Find where the given text appears and provide that cell's center as [x, y] coordinate. 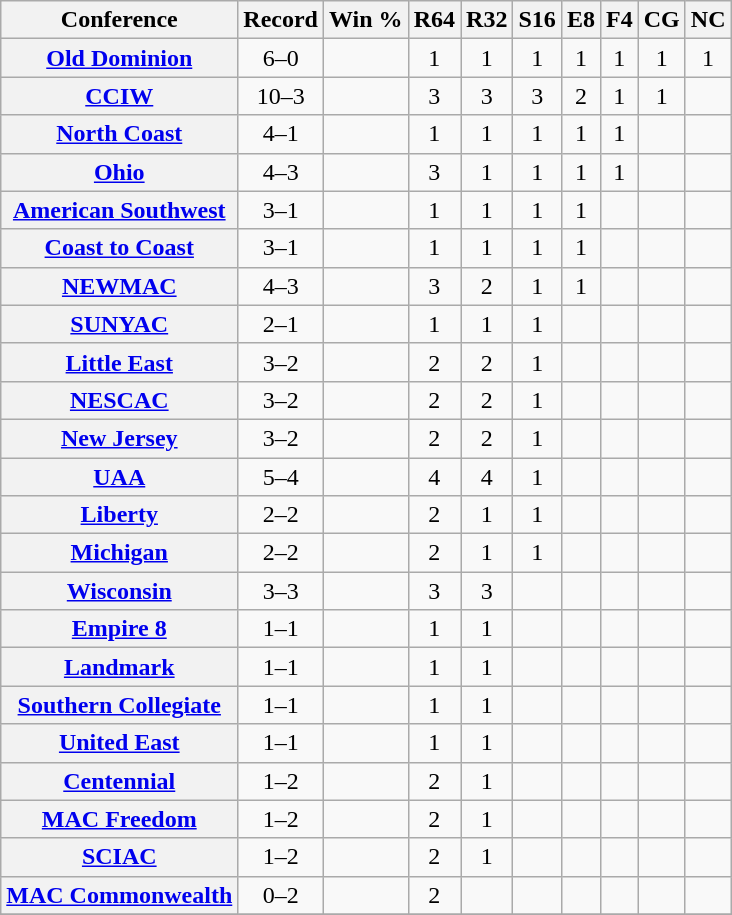
3–3 [281, 591]
Empire 8 [120, 629]
10–3 [281, 96]
Liberty [120, 515]
NESCAC [120, 400]
Centennial [120, 781]
2–1 [281, 324]
R64 [434, 20]
Little East [120, 362]
MAC Freedom [120, 819]
SUNYAC [120, 324]
Ohio [120, 172]
NC [708, 20]
F4 [619, 20]
Wisconsin [120, 591]
SCIAC [120, 857]
5–4 [281, 477]
MAC Commonwealth [120, 895]
UAA [120, 477]
Landmark [120, 667]
Michigan [120, 553]
United East [120, 743]
Record [281, 20]
North Coast [120, 134]
R32 [487, 20]
6–0 [281, 58]
Conference [120, 20]
CCIW [120, 96]
Win % [366, 20]
S16 [537, 20]
Old Dominion [120, 58]
New Jersey [120, 438]
Southern Collegiate [120, 705]
Coast to Coast [120, 248]
NEWMAC [120, 286]
0–2 [281, 895]
American Southwest [120, 210]
CG [662, 20]
E8 [580, 20]
4–1 [281, 134]
